For the text-containing cell, return its midpoint in [x, y] coordinate format. 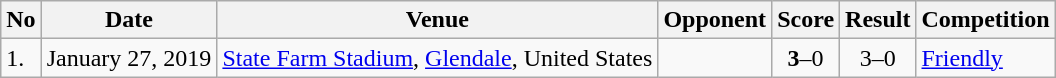
Venue [438, 20]
Date [129, 20]
Competition [986, 20]
January 27, 2019 [129, 58]
State Farm Stadium, Glendale, United States [438, 58]
Score [806, 20]
Result [878, 20]
No [21, 20]
Friendly [986, 58]
1. [21, 58]
Opponent [715, 20]
